Scan for the cell matching the given text and deliver its (x, y) coordinate at center. 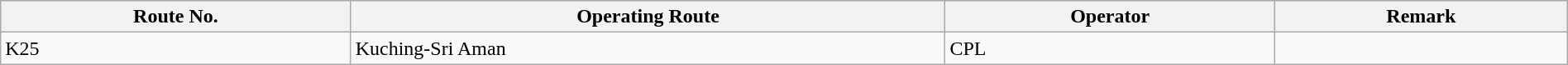
Operator (1110, 17)
Kuching-Sri Aman (648, 48)
Route No. (175, 17)
CPL (1110, 48)
Operating Route (648, 17)
Remark (1421, 17)
K25 (175, 48)
